Identify which cell holds the provided text, then report its [x, y] central coordinate. 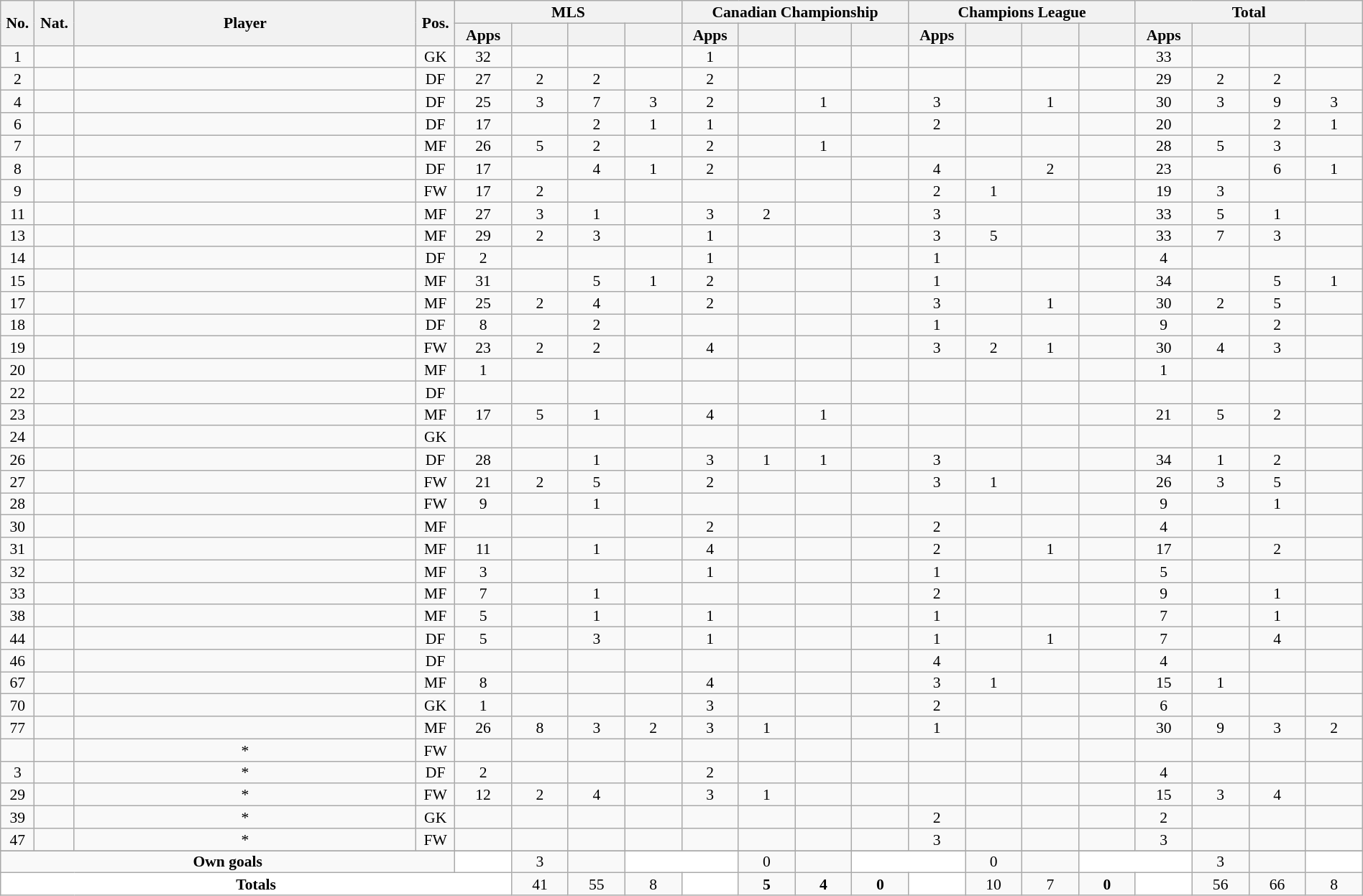
39 [17, 818]
70 [17, 706]
67 [17, 683]
14 [17, 259]
Own goals [228, 862]
Total [1249, 11]
47 [17, 839]
66 [1277, 884]
10 [993, 884]
Champions League [1022, 11]
46 [17, 661]
38 [17, 616]
Pos. [436, 23]
13 [17, 236]
Canadian Championship [795, 11]
Totals [256, 884]
44 [17, 638]
Nat. [55, 23]
77 [17, 727]
18 [17, 325]
MLS [569, 11]
Player [245, 23]
22 [17, 392]
24 [17, 437]
No. [17, 23]
55 [597, 884]
56 [1221, 884]
12 [483, 795]
41 [541, 884]
